Find where the given text appears and provide that cell's center as [X, Y] coordinate. 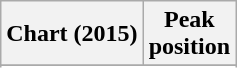
Chart (2015) [72, 34]
Peakposition [189, 34]
